Scan for the cell matching the given text and deliver its [x, y] coordinate at center. 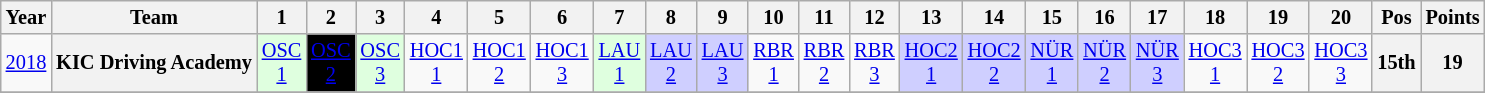
Year [26, 17]
HOC33 [1340, 63]
NÜR3 [1158, 63]
13 [932, 17]
8 [671, 17]
15th [1396, 63]
5 [500, 17]
20 [1340, 17]
NÜR1 [1052, 63]
RBR2 [824, 63]
KIC Driving Academy [154, 63]
4 [436, 17]
16 [1104, 17]
LAU1 [620, 63]
6 [562, 17]
RBR3 [874, 63]
Points [1453, 17]
7 [620, 17]
10 [773, 17]
Team [154, 17]
HOC31 [1216, 63]
14 [994, 17]
Pos [1396, 17]
3 [380, 17]
HOC22 [994, 63]
2018 [26, 63]
18 [1216, 17]
HOC12 [500, 63]
HOC21 [932, 63]
LAU3 [723, 63]
LAU2 [671, 63]
HOC11 [436, 63]
NÜR2 [1104, 63]
9 [723, 17]
RBR1 [773, 63]
HOC13 [562, 63]
OSC1 [282, 63]
2 [330, 17]
OSC3 [380, 63]
17 [1158, 17]
15 [1052, 17]
11 [824, 17]
HOC32 [1278, 63]
1 [282, 17]
12 [874, 17]
OSC2 [330, 63]
